Output the (X, Y) coordinate of the center of the cell containing the given text.  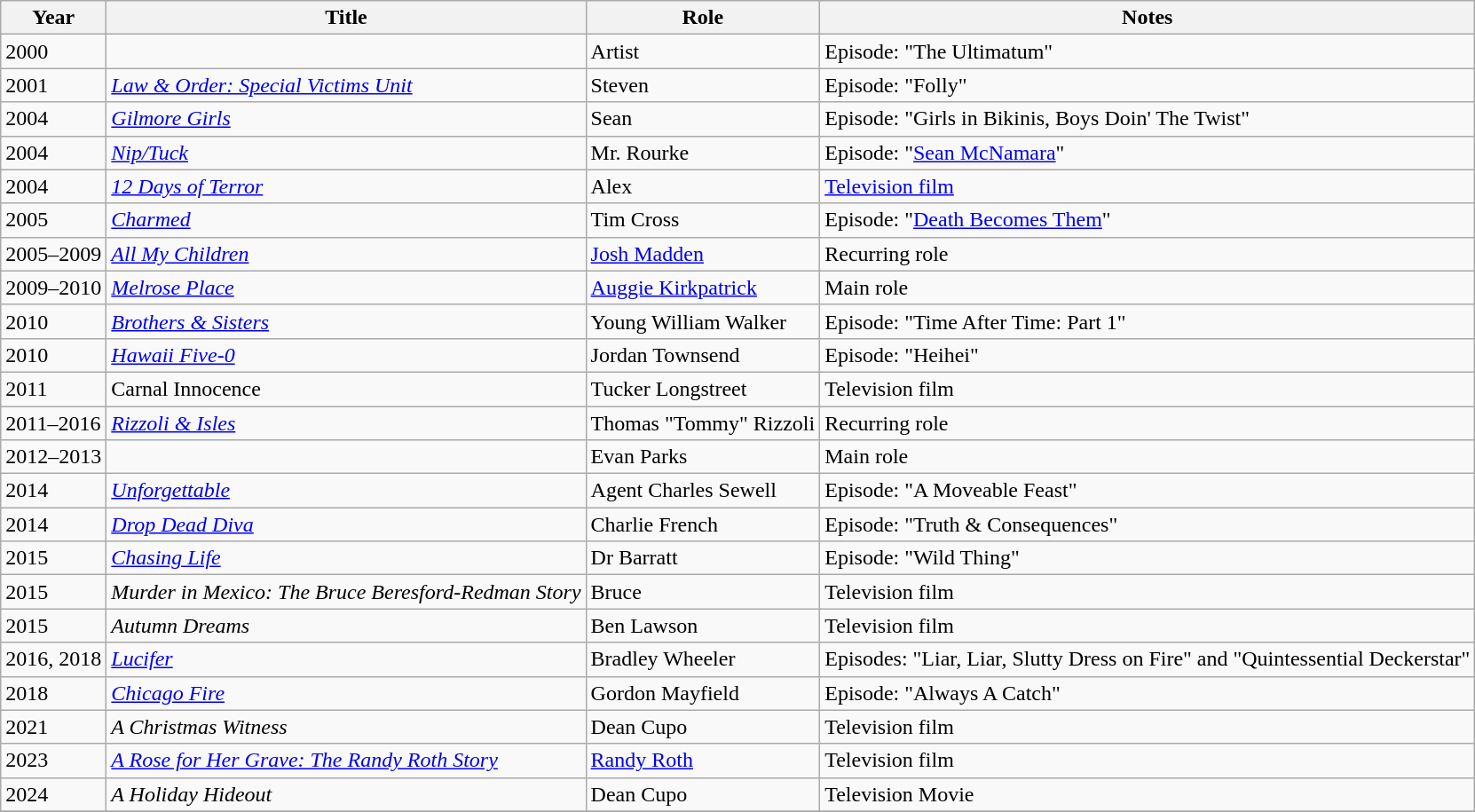
Episode: "Folly" (1148, 85)
Hawaii Five-0 (346, 355)
Young William Walker (703, 321)
Dr Barratt (703, 558)
Episode: "Time After Time: Part 1" (1148, 321)
2000 (53, 51)
Charlie French (703, 524)
Episode: "Death Becomes Them" (1148, 220)
Carnal Innocence (346, 389)
Notes (1148, 18)
2023 (53, 761)
2021 (53, 727)
Agent Charles Sewell (703, 491)
Episode: "A Moveable Feast" (1148, 491)
2011–2016 (53, 423)
Television Movie (1148, 794)
Gordon Mayfield (703, 693)
Chicago Fire (346, 693)
Tucker Longstreet (703, 389)
Nip/Tuck (346, 153)
A Rose for Her Grave: The Randy Roth Story (346, 761)
2024 (53, 794)
2012–2013 (53, 457)
Autumn Dreams (346, 626)
Role (703, 18)
2018 (53, 693)
Sean (703, 119)
12 Days of Terror (346, 186)
Ben Lawson (703, 626)
2005 (53, 220)
Episode: "Truth & Consequences" (1148, 524)
Drop Dead Diva (346, 524)
Charmed (346, 220)
Law & Order: Special Victims Unit (346, 85)
2005–2009 (53, 254)
Episode: "Heihei" (1148, 355)
Mr. Rourke (703, 153)
Jordan Townsend (703, 355)
Lucifer (346, 659)
Year (53, 18)
All My Children (346, 254)
Artist (703, 51)
Evan Parks (703, 457)
Tim Cross (703, 220)
Brothers & Sisters (346, 321)
Chasing Life (346, 558)
Title (346, 18)
Bruce (703, 592)
Randy Roth (703, 761)
Gilmore Girls (346, 119)
2001 (53, 85)
A Christmas Witness (346, 727)
Thomas "Tommy" Rizzoli (703, 423)
Episode: "Girls in Bikinis, Boys Doin' The Twist" (1148, 119)
Episodes: "Liar, Liar, Slutty Dress on Fire" and "Quintessential Deckerstar" (1148, 659)
Episode: "The Ultimatum" (1148, 51)
Melrose Place (346, 288)
Josh Madden (703, 254)
Bradley Wheeler (703, 659)
2011 (53, 389)
A Holiday Hideout (346, 794)
Episode: "Sean McNamara" (1148, 153)
Rizzoli & Isles (346, 423)
Episode: "Wild Thing" (1148, 558)
Auggie Kirkpatrick (703, 288)
Murder in Mexico: The Bruce Beresford-Redman Story (346, 592)
2016, 2018 (53, 659)
Alex (703, 186)
2009–2010 (53, 288)
Episode: "Always A Catch" (1148, 693)
Unforgettable (346, 491)
Steven (703, 85)
